Search for the cell housing the specified text and yield its (X, Y) center coordinate. 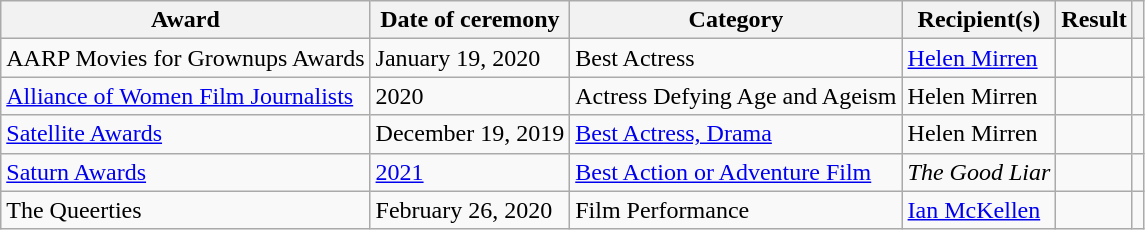
Category (736, 20)
December 19, 2019 (470, 134)
Best Actress, Drama (736, 134)
January 19, 2020 (470, 58)
The Good Liar (979, 172)
Date of ceremony (470, 20)
The Queerties (186, 210)
Film Performance (736, 210)
Award (186, 20)
Ian McKellen (979, 210)
February 26, 2020 (470, 210)
Actress Defying Age and Ageism (736, 96)
Recipient(s) (979, 20)
Best Action or Adventure Film (736, 172)
Satellite Awards (186, 134)
Alliance of Women Film Journalists (186, 96)
Best Actress (736, 58)
Saturn Awards (186, 172)
2020 (470, 96)
AARP Movies for Grownups Awards (186, 58)
Result (1094, 20)
2021 (470, 172)
